Extract the (X, Y) coordinate from the center of the cell holding the provided text.  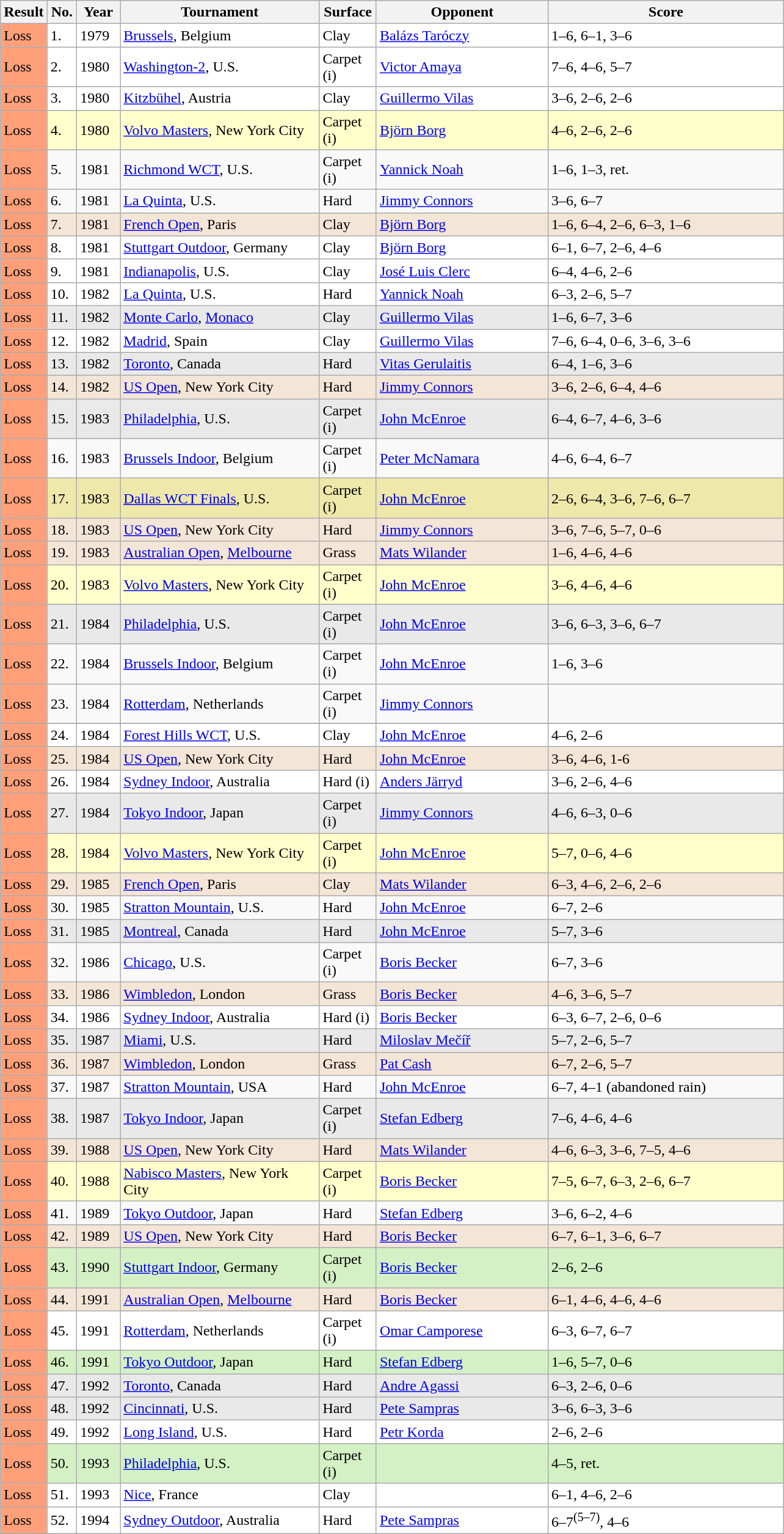
11. (62, 317)
4–6, 2–6 (666, 735)
6. (62, 201)
5–7, 2–6, 5–7 (666, 1040)
6–3, 2–6, 0–6 (666, 1386)
17. (62, 499)
14. (62, 387)
50. (62, 1464)
4–6, 6–3, 0–6 (666, 813)
Tournament (220, 12)
1990 (99, 1267)
7–6, 4–6, 5–7 (666, 67)
1–6, 5–7, 0–6 (666, 1362)
12. (62, 340)
1–6, 1–3, ret. (666, 170)
36. (62, 1064)
20. (62, 584)
38. (62, 1118)
39. (62, 1150)
Forest Hills WCT, U.S. (220, 735)
Madrid, Spain (220, 340)
47. (62, 1386)
Omar Camporese (462, 1331)
51. (62, 1495)
31. (62, 931)
25. (62, 758)
Sydney Outdoor, Australia (220, 1520)
16. (62, 458)
43. (62, 1267)
Washington-2, U.S. (220, 67)
5–7, 0–6, 4–6 (666, 853)
30. (62, 908)
Stuttgart Indoor, Germany (220, 1267)
6–7, 2–6, 5–7 (666, 1064)
Year (99, 12)
48. (62, 1409)
No. (62, 12)
6–4, 1–6, 3–6 (666, 364)
46. (62, 1362)
4–6, 2–6, 2–6 (666, 130)
6–7, 3–6 (666, 963)
28. (62, 853)
1–6, 6–4, 2–6, 6–3, 1–6 (666, 224)
6–3, 6–7, 6–7 (666, 1331)
6–1, 6–7, 2–6, 4–6 (666, 247)
3–6, 2–6, 4–6 (666, 781)
Score (666, 12)
Stratton Mountain, USA (220, 1087)
1–6, 6–7, 3–6 (666, 317)
Opponent (462, 12)
3–6, 4–6, 4–6 (666, 584)
3–6, 7–6, 5–7, 0–6 (666, 530)
Balázs Taróczy (462, 35)
José Luis Clerc (462, 271)
2. (62, 67)
4–5, ret. (666, 1464)
Result (24, 12)
Surface (348, 12)
3–6, 6–2, 4–6 (666, 1213)
Petr Korda (462, 1432)
44. (62, 1299)
Stuttgart Outdoor, Germany (220, 247)
Nice, France (220, 1495)
Cincinnati, U.S. (220, 1409)
2–6, 6–4, 3–6, 7–6, 6–7 (666, 499)
Anders Järryd (462, 781)
23. (62, 704)
5. (62, 170)
3–6, 6–3, 3–6, 6–7 (666, 624)
Victor Amaya (462, 67)
52. (62, 1520)
Stratton Mountain, U.S. (220, 908)
7–6, 6–4, 0–6, 3–6, 3–6 (666, 340)
41. (62, 1213)
3–6, 2–6, 2–6 (666, 98)
6–4, 4–6, 2–6 (666, 271)
24. (62, 735)
Pat Cash (462, 1064)
34. (62, 1017)
42. (62, 1236)
26. (62, 781)
3–6, 6–7 (666, 201)
Monte Carlo, Monaco (220, 317)
Dallas WCT Finals, U.S. (220, 499)
6–1, 4–6, 4–6, 4–6 (666, 1299)
1–6, 6–1, 3–6 (666, 35)
4–6, 6–4, 6–7 (666, 458)
45. (62, 1331)
19. (62, 553)
6–3, 2–6, 5–7 (666, 294)
1–6, 3–6 (666, 663)
1994 (99, 1520)
1979 (99, 35)
Kitzbühel, Austria (220, 98)
40. (62, 1182)
37. (62, 1087)
Miami, U.S. (220, 1040)
33. (62, 994)
22. (62, 663)
49. (62, 1432)
Peter McNamara (462, 458)
29. (62, 885)
6–7, 2–6 (666, 908)
3–6, 2–6, 6–4, 4–6 (666, 387)
3. (62, 98)
6–7, 4–1 (abandoned rain) (666, 1087)
Montreal, Canada (220, 931)
21. (62, 624)
Nabisco Masters, New York City (220, 1182)
Andre Agassi (462, 1386)
5–7, 3–6 (666, 931)
Vitas Gerulaitis (462, 364)
7. (62, 224)
7–6, 4–6, 4–6 (666, 1118)
Richmond WCT, U.S. (220, 170)
8. (62, 247)
4. (62, 130)
3–6, 6–3, 3–6 (666, 1409)
Indianapolis, U.S. (220, 271)
18. (62, 530)
6–3, 6–7, 2–6, 0–6 (666, 1017)
15. (62, 419)
1–6, 4–6, 4–6 (666, 553)
6–1, 4–6, 2–6 (666, 1495)
32. (62, 963)
7–5, 6–7, 6–3, 2–6, 6–7 (666, 1182)
1. (62, 35)
6–4, 6–7, 4–6, 3–6 (666, 419)
27. (62, 813)
9. (62, 271)
4–6, 6–3, 3–6, 7–5, 4–6 (666, 1150)
6–7(5–7), 4–6 (666, 1520)
6–7, 6–1, 3–6, 6–7 (666, 1236)
6–3, 4–6, 2–6, 2–6 (666, 885)
4–6, 3–6, 5–7 (666, 994)
Brussels, Belgium (220, 35)
10. (62, 294)
3–6, 4–6, 1-6 (666, 758)
Chicago, U.S. (220, 963)
13. (62, 364)
Long Island, U.S. (220, 1432)
35. (62, 1040)
Miloslav Mečíř (462, 1040)
